Output the [X, Y] coordinate of the center of the cell containing the given text.  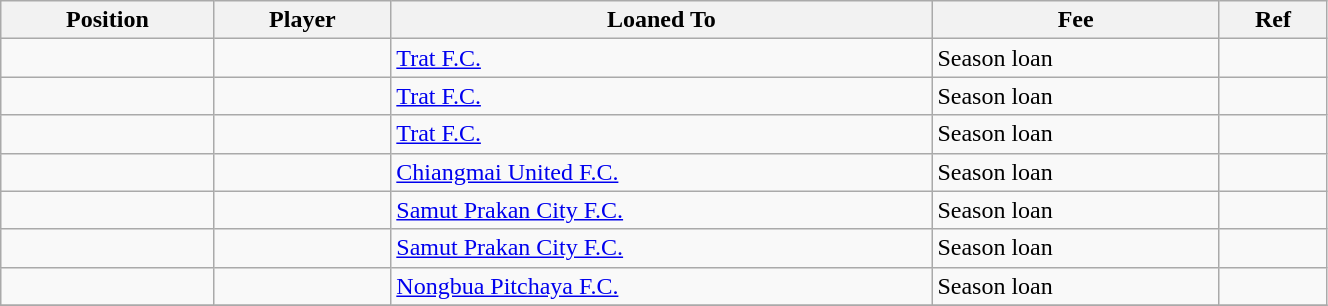
Player [302, 20]
Chiangmai United F.C. [662, 172]
Fee [1076, 20]
Nongbua Pitchaya F.C. [662, 286]
Position [108, 20]
Ref [1272, 20]
Loaned To [662, 20]
